Provide the [x, y] coordinate of the cell's center where the given text is located.  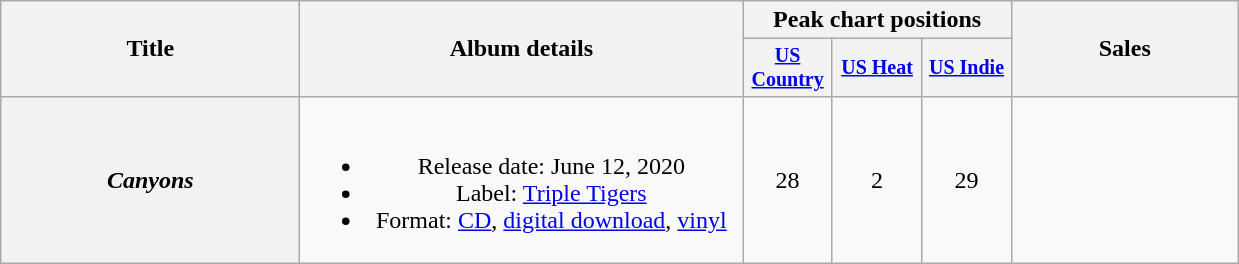
29 [966, 180]
Canyons [150, 180]
US Country [788, 68]
Release date: June 12, 2020Label: Triple TigersFormat: CD, digital download, vinyl [522, 180]
Sales [1124, 49]
28 [788, 180]
US Indie [966, 68]
2 [876, 180]
US Heat [876, 68]
Title [150, 49]
Album details [522, 49]
Peak chart positions [877, 20]
